Determine the [x, y] coordinate at the center of the cell enclosing the given text.  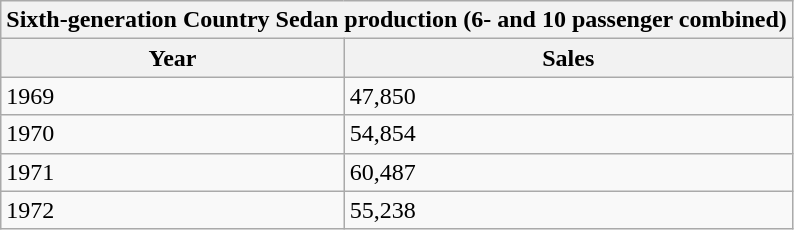
1971 [172, 172]
47,850 [568, 96]
Sixth-generation Country Sedan production (6- and 10 passenger combined) [397, 20]
60,487 [568, 172]
54,854 [568, 134]
55,238 [568, 210]
Sales [568, 58]
1969 [172, 96]
Year [172, 58]
1970 [172, 134]
1972 [172, 210]
